Search for the cell housing the specified text and yield its [x, y] center coordinate. 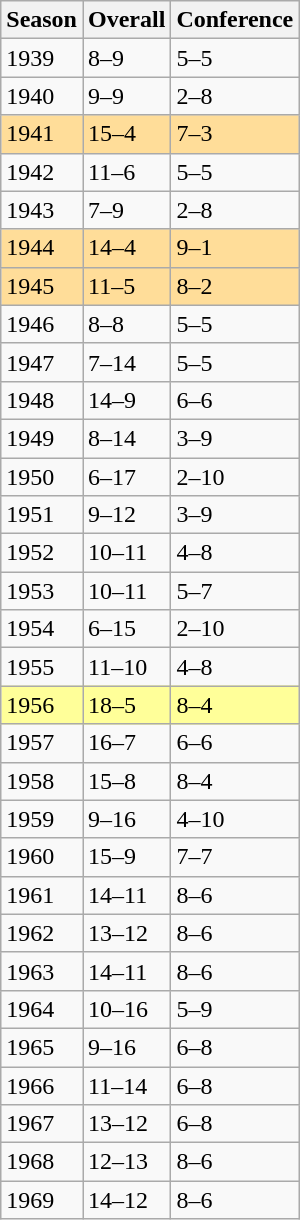
Season [42, 20]
1953 [42, 591]
1948 [42, 400]
1966 [42, 1085]
11–6 [126, 172]
1940 [42, 96]
1950 [42, 477]
6–15 [126, 629]
1954 [42, 629]
1945 [42, 286]
1942 [42, 172]
9–9 [126, 96]
11–14 [126, 1085]
1955 [42, 667]
1963 [42, 971]
1939 [42, 58]
15–8 [126, 781]
8–2 [235, 286]
5–7 [235, 591]
8–14 [126, 438]
1960 [42, 857]
1958 [42, 781]
1952 [42, 553]
8–8 [126, 324]
Overall [126, 20]
12–13 [126, 1162]
15–9 [126, 857]
1965 [42, 1047]
1951 [42, 515]
7–14 [126, 362]
1961 [42, 895]
15–4 [126, 134]
4–10 [235, 819]
14–12 [126, 1200]
16–7 [126, 743]
1949 [42, 438]
1956 [42, 705]
1962 [42, 933]
1943 [42, 210]
7–3 [235, 134]
18–5 [126, 705]
6–17 [126, 477]
1946 [42, 324]
1968 [42, 1162]
1964 [42, 1009]
11–10 [126, 667]
9–12 [126, 515]
9–1 [235, 248]
1941 [42, 134]
10–16 [126, 1009]
Conference [235, 20]
14–4 [126, 248]
11–5 [126, 286]
1947 [42, 362]
1959 [42, 819]
7–9 [126, 210]
1944 [42, 248]
14–9 [126, 400]
8–9 [126, 58]
7–7 [235, 857]
5–9 [235, 1009]
1969 [42, 1200]
1967 [42, 1124]
1957 [42, 743]
